Detect which cell encompasses the target text, then output its [x, y] center coordinate. 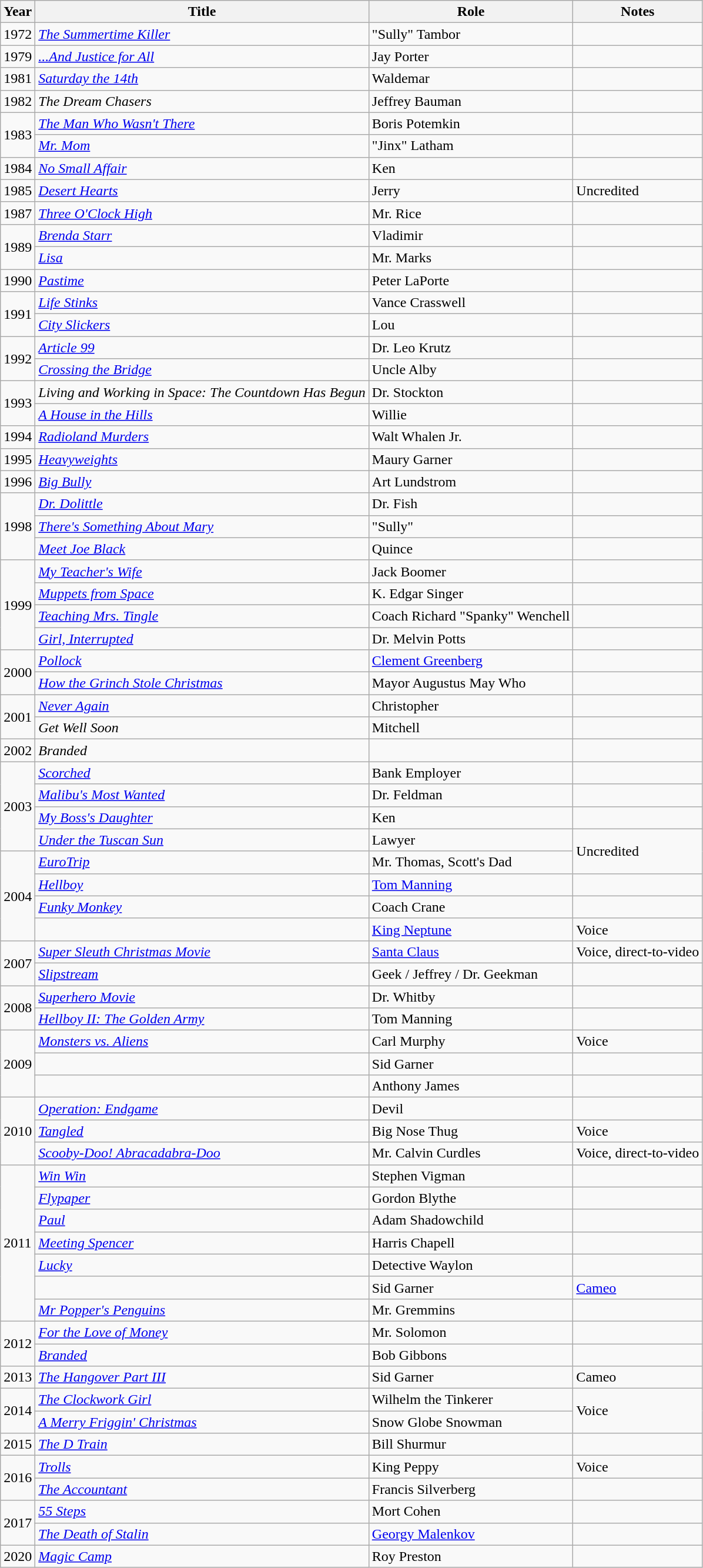
Vladimir [471, 235]
1982 [18, 101]
Bill Shurmur [471, 1444]
The Dream Chasers [202, 101]
Mr. Marks [471, 258]
Mr Popper's Penguins [202, 1310]
Meeting Spencer [202, 1243]
1993 [18, 403]
Brenda Starr [202, 235]
Lou [471, 325]
Saturday the 14th [202, 79]
2015 [18, 1444]
Heavyweights [202, 459]
Scooby-Doo! Abracadabra-Doo [202, 1153]
No Small Affair [202, 168]
...And Justice for All [202, 56]
Life Stinks [202, 303]
Adam Shadowchild [471, 1220]
Meet Joe Black [202, 549]
The Clockwork Girl [202, 1400]
Walt Whalen Jr. [471, 437]
1991 [18, 314]
Bob Gibbons [471, 1355]
Funky Monkey [202, 907]
My Boss's Daughter [202, 818]
1985 [18, 191]
2004 [18, 896]
"Sully" [471, 526]
Devil [471, 1109]
A House in the Hills [202, 415]
Hellboy [202, 885]
"Jinx" Latham [471, 146]
Desert Hearts [202, 191]
Snow Globe Snowman [471, 1422]
Hellboy II: The Golden Army [202, 1019]
1998 [18, 526]
1992 [18, 359]
Tangled [202, 1131]
Pollock [202, 661]
1989 [18, 246]
The Accountant [202, 1489]
Under the Tuscan Sun [202, 840]
2020 [18, 1556]
2009 [18, 1064]
2007 [18, 963]
Boris Potemkin [471, 124]
Super Sleuth Christmas Movie [202, 952]
2013 [18, 1377]
Geek / Jeffrey / Dr. Geekman [471, 974]
Operation: Endgame [202, 1109]
Win Win [202, 1176]
Lawyer [471, 840]
Dr. Whitby [471, 997]
Dr. Feldman [471, 795]
Uncle Alby [471, 370]
Role [471, 12]
Art Lundstrom [471, 482]
EuroTrip [202, 862]
1983 [18, 135]
Malibu's Most Wanted [202, 795]
Dr. Leo Krutz [471, 348]
Three O'Clock High [202, 213]
How the Grinch Stole Christmas [202, 683]
1996 [18, 482]
Wilhelm the Tinkerer [471, 1400]
There's Something About Mary [202, 526]
Santa Claus [471, 952]
Mitchell [471, 728]
2012 [18, 1343]
Maury Garner [471, 459]
Slipstream [202, 974]
Big Bully [202, 482]
Waldemar [471, 79]
Dr. Fish [471, 504]
Mr. Mom [202, 146]
Mr. Thomas, Scott's Dad [471, 862]
Coach Crane [471, 907]
Mr. Rice [471, 213]
The Summertime Killer [202, 34]
Roy Preston [471, 1556]
Stephen Vigman [471, 1176]
Girl, Interrupted [202, 638]
City Slickers [202, 325]
Harris Chapell [471, 1243]
Mr. Gremmins [471, 1310]
Magic Camp [202, 1556]
1999 [18, 605]
Scorched [202, 773]
Article 99 [202, 348]
2017 [18, 1523]
Georgy Malenkov [471, 1534]
Francis Silverberg [471, 1489]
Mr. Calvin Curdles [471, 1153]
Crossing the Bridge [202, 370]
Anthony James [471, 1086]
1979 [18, 56]
Radioland Murders [202, 437]
The Death of Stalin [202, 1534]
55 Steps [202, 1512]
1990 [18, 281]
2002 [18, 750]
1994 [18, 437]
Coach Richard "Spanky" Wenchell [471, 616]
1984 [18, 168]
King Peppy [471, 1467]
A Merry Friggin' Christmas [202, 1422]
Notes [638, 12]
Bank Employer [471, 773]
2003 [18, 806]
Peter LaPorte [471, 281]
Year [18, 12]
"Sully" Tambor [471, 34]
Superhero Movie [202, 997]
Jeffrey Bauman [471, 101]
Willie [471, 415]
Mr. Solomon [471, 1332]
King Neptune [471, 929]
Dr. Dolittle [202, 504]
Lucky [202, 1265]
Mayor Augustus May Who [471, 683]
2001 [18, 717]
Quince [471, 549]
2010 [18, 1131]
1987 [18, 213]
Vance Crasswell [471, 303]
Christopher [471, 706]
2000 [18, 672]
Muppets from Space [202, 593]
2016 [18, 1478]
1981 [18, 79]
Trolls [202, 1467]
1995 [18, 459]
Title [202, 12]
Teaching Mrs. Tingle [202, 616]
Dr. Melvin Potts [471, 638]
Paul [202, 1220]
Pastime [202, 281]
Living and Working in Space: The Countdown Has Begun [202, 392]
Lisa [202, 258]
2014 [18, 1411]
Mort Cohen [471, 1512]
Big Nose Thug [471, 1131]
Jerry [471, 191]
Carl Murphy [471, 1042]
Jack Boomer [471, 571]
K. Edgar Singer [471, 593]
Gordon Blythe [471, 1198]
Detective Waylon [471, 1265]
Get Well Soon [202, 728]
The Man Who Wasn't There [202, 124]
1972 [18, 34]
The Hangover Part III [202, 1377]
Dr. Stockton [471, 392]
My Teacher's Wife [202, 571]
Monsters vs. Aliens [202, 1042]
Jay Porter [471, 56]
Flypaper [202, 1198]
The D Train [202, 1444]
2008 [18, 1008]
Clement Greenberg [471, 661]
For the Love of Money [202, 1332]
Never Again [202, 706]
2011 [18, 1243]
